Pinpoint the cell where the given text exists, returning its (x, y) midpoint coordinate. 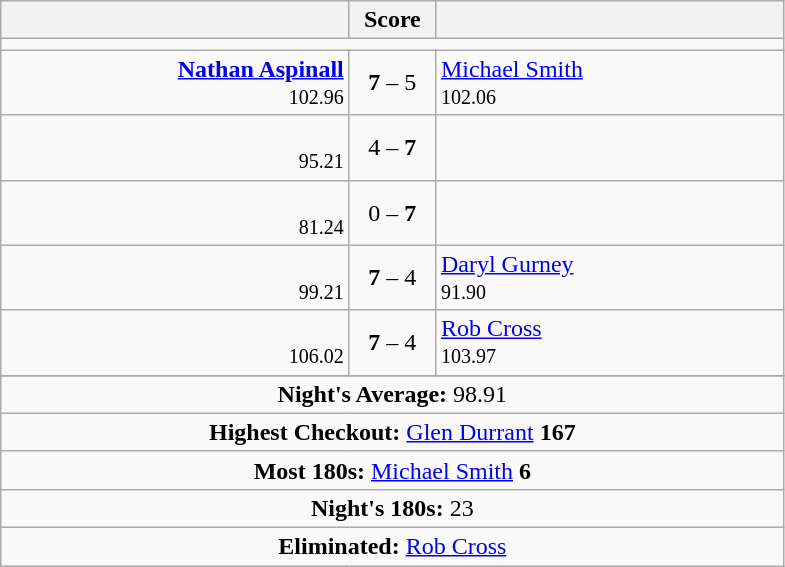
Highest Checkout: Glen Durrant 167 (392, 432)
106.02 (176, 342)
Rob Cross 103.97 (610, 342)
Eliminated: Rob Cross (392, 546)
Michael Smith 102.06 (610, 82)
7 – 5 (392, 82)
Daryl Gurney 91.90 (610, 278)
Most 180s: Michael Smith 6 (392, 470)
99.21 (176, 278)
4 – 7 (392, 148)
Night's Average: 98.91 (392, 394)
81.24 (176, 212)
95.21 (176, 148)
0 – 7 (392, 212)
Nathan Aspinall 102.96 (176, 82)
Night's 180s: 23 (392, 508)
Score (392, 20)
